From the cell containing the given text, extract its center point as (x, y) coordinate. 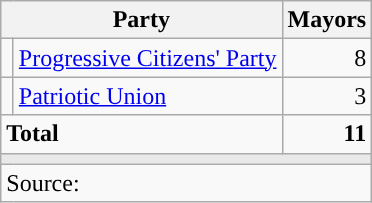
11 (327, 134)
8 (327, 58)
Mayors (327, 20)
Patriotic Union (148, 96)
Party (142, 20)
Progressive Citizens' Party (148, 58)
Total (142, 134)
Source: (186, 183)
3 (327, 96)
